Determine the [x, y] coordinate at the center of the cell enclosing the given text.  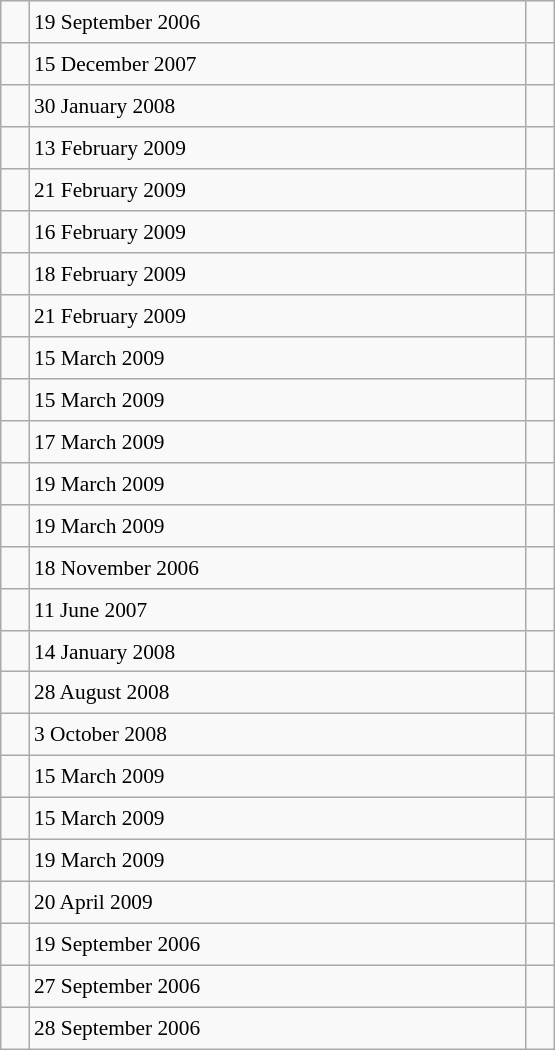
28 September 2006 [278, 1028]
13 February 2009 [278, 148]
15 December 2007 [278, 64]
16 February 2009 [278, 232]
14 January 2008 [278, 651]
18 November 2006 [278, 567]
11 June 2007 [278, 609]
18 February 2009 [278, 274]
30 January 2008 [278, 106]
27 September 2006 [278, 986]
20 April 2009 [278, 903]
17 March 2009 [278, 441]
3 October 2008 [278, 735]
28 August 2008 [278, 693]
